Output the [x, y] coordinate of the center of the cell containing the given text.  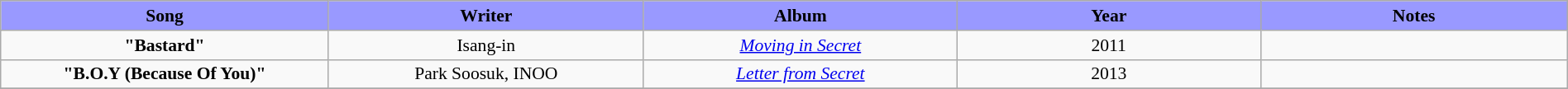
"B.O.Y (Because Of You)" [165, 74]
2011 [1108, 44]
2013 [1108, 74]
Moving in Secret [801, 44]
Album [801, 16]
Writer [486, 16]
Year [1108, 16]
Park Soosuk, INOO [486, 74]
"Bastard" [165, 44]
Isang-in [486, 44]
Song [165, 16]
Notes [1414, 16]
Letter from Secret [801, 74]
